Return the (x, y) coordinate for the center point of the cell that contains the specified text.  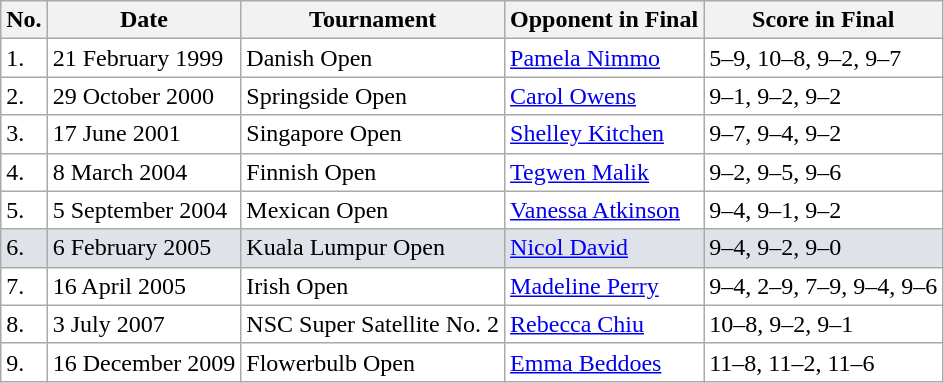
Shelley Kitchen (604, 134)
Singapore Open (373, 134)
Mexican Open (373, 210)
Tegwen Malik (604, 172)
Date (144, 20)
9. (24, 362)
16 December 2009 (144, 362)
11–8, 11–2, 11–6 (824, 362)
No. (24, 20)
9–4, 2–9, 7–9, 9–4, 9–6 (824, 286)
Vanessa Atkinson (604, 210)
Emma Beddoes (604, 362)
Madeline Perry (604, 286)
3 July 2007 (144, 324)
5. (24, 210)
3. (24, 134)
Pamela Nimmo (604, 58)
8 March 2004 (144, 172)
Danish Open (373, 58)
7. (24, 286)
29 October 2000 (144, 96)
5–9, 10–8, 9–2, 9–7 (824, 58)
Tournament (373, 20)
Score in Final (824, 20)
Finnish Open (373, 172)
17 June 2001 (144, 134)
Kuala Lumpur Open (373, 248)
9–7, 9–4, 9–2 (824, 134)
6 February 2005 (144, 248)
9–4, 9–1, 9–2 (824, 210)
1. (24, 58)
16 April 2005 (144, 286)
Springside Open (373, 96)
Nicol David (604, 248)
Opponent in Final (604, 20)
10–8, 9–2, 9–1 (824, 324)
Flowerbulb Open (373, 362)
9–4, 9–2, 9–0 (824, 248)
9–1, 9–2, 9–2 (824, 96)
2. (24, 96)
8. (24, 324)
5 September 2004 (144, 210)
NSC Super Satellite No. 2 (373, 324)
21 February 1999 (144, 58)
Irish Open (373, 286)
9–2, 9–5, 9–6 (824, 172)
4. (24, 172)
Rebecca Chiu (604, 324)
6. (24, 248)
Carol Owens (604, 96)
